Identify which cell holds the provided text, then report its (X, Y) central coordinate. 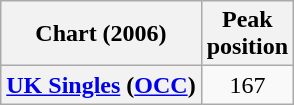
Chart (2006) (101, 34)
Peakposition (247, 34)
UK Singles (OCC) (101, 85)
167 (247, 85)
